Return the [x, y] coordinate for the center point of the cell that contains the specified text.  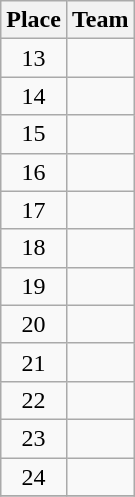
16 [34, 172]
17 [34, 210]
18 [34, 248]
21 [34, 362]
24 [34, 477]
Team [100, 20]
19 [34, 286]
13 [34, 58]
22 [34, 400]
23 [34, 438]
20 [34, 324]
Place [34, 20]
15 [34, 134]
14 [34, 96]
